Output the (x, y) coordinate of the center of the cell containing the given text.  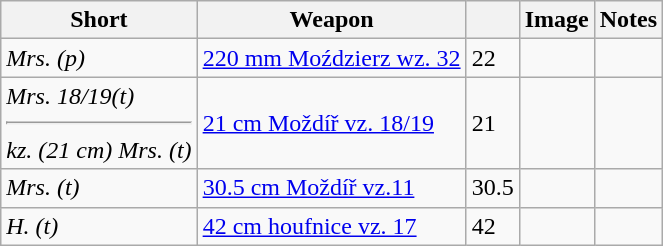
Weapon (332, 20)
Mrs. 18/19(t)kz. (21 cm) Mrs. (t) (99, 123)
Mrs. (t) (99, 188)
Notes (628, 20)
21 cm Moždíř vz. 18/19 (332, 123)
30.5 cm Moždíř vz.11 (332, 188)
Mrs. (p) (99, 58)
220 mm Moździerz wz. 32 (332, 58)
Image (556, 20)
22 (492, 58)
H. (t) (99, 226)
Short (99, 20)
42 cm houfnice vz. 17 (332, 226)
42 (492, 226)
21 (492, 123)
30.5 (492, 188)
